Pinpoint the cell where the given text exists, returning its [X, Y] midpoint coordinate. 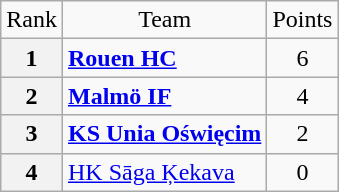
0 [302, 172]
Rouen HC [164, 58]
Points [302, 20]
3 [32, 134]
Malmö IF [164, 96]
HK Sāga Ķekava [164, 172]
Rank [32, 20]
Team [164, 20]
KS Unia Oświęcim [164, 134]
6 [302, 58]
1 [32, 58]
